Capture the cell that displays the provided text and extract its (x, y) central coordinate. 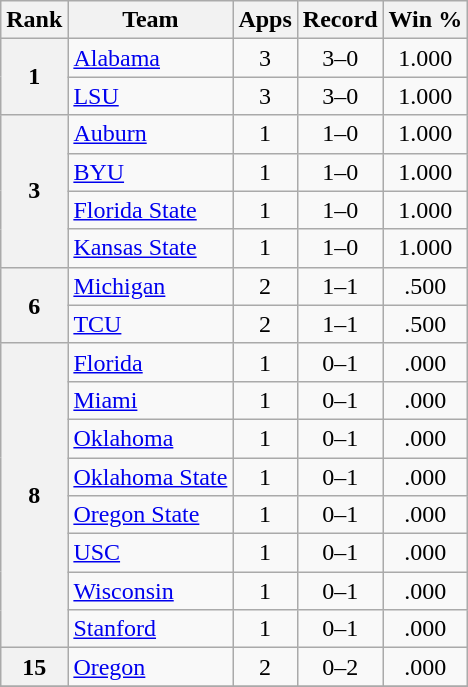
Florida (150, 362)
Oklahoma State (150, 477)
Win % (426, 20)
BYU (150, 172)
Team (150, 20)
Michigan (150, 286)
Rank (34, 20)
Oregon State (150, 515)
Record (340, 20)
Oklahoma (150, 438)
USC (150, 553)
Apps (265, 20)
Auburn (150, 134)
Florida State (150, 210)
8 (34, 495)
Kansas State (150, 248)
Wisconsin (150, 591)
LSU (150, 96)
Miami (150, 400)
6 (34, 305)
15 (34, 667)
Stanford (150, 629)
TCU (150, 324)
Oregon (150, 667)
Alabama (150, 58)
0–2 (340, 667)
